Provide the [x, y] coordinate of the cell's center where the given text is located.  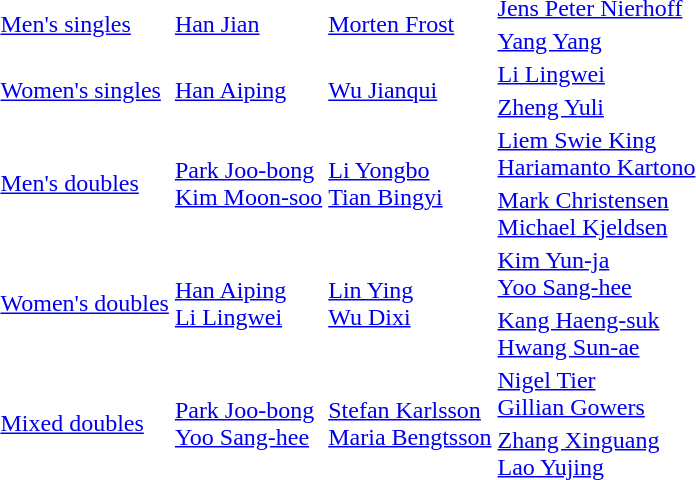
Han Aiping [248, 90]
Lin Ying Wu Dixi [410, 304]
Han Aiping Li Lingwei [248, 304]
Park Joo-bong Kim Moon-soo [248, 184]
Wu Jianqui [410, 90]
Li Yongbo Tian Bingyi [410, 184]
